Return the (x, y) coordinate for the center point of the cell that contains the specified text.  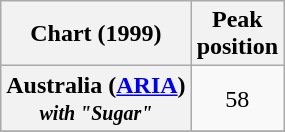
58 (237, 98)
Australia (ARIA)with "Sugar" (96, 98)
Peakposition (237, 34)
Chart (1999) (96, 34)
